Provide the (X, Y) coordinate of the cell's center where the given text is located.  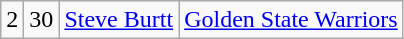
Golden State Warriors (292, 20)
Steve Burtt (119, 20)
30 (42, 20)
2 (12, 20)
